Output the (x, y) coordinate of the center of the cell containing the given text.  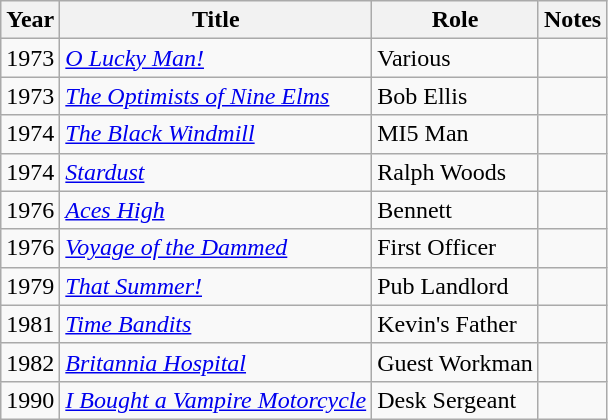
MI5 Man (456, 134)
Aces High (216, 210)
The Optimists of Nine Elms (216, 96)
1979 (30, 286)
Notes (572, 20)
O Lucky Man! (216, 58)
Year (30, 20)
Voyage of the Dammed (216, 248)
Kevin's Father (456, 324)
Pub Landlord (456, 286)
Bennett (456, 210)
First Officer (456, 248)
That Summer! (216, 286)
Title (216, 20)
Guest Workman (456, 362)
The Black Windmill (216, 134)
I Bought a Vampire Motorcycle (216, 400)
Britannia Hospital (216, 362)
Role (456, 20)
Stardust (216, 172)
1981 (30, 324)
Time Bandits (216, 324)
Desk Sergeant (456, 400)
Bob Ellis (456, 96)
Various (456, 58)
1982 (30, 362)
1990 (30, 400)
Ralph Woods (456, 172)
